Search for the cell housing the specified text and yield its [x, y] center coordinate. 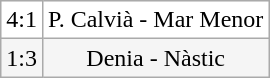
Denia - Nàstic [155, 58]
P. Calvià - Mar Menor [155, 20]
4:1 [22, 20]
1:3 [22, 58]
